From the cell containing the given text, extract its center point as (x, y) coordinate. 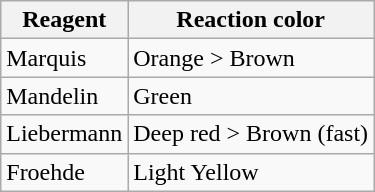
Froehde (64, 172)
Liebermann (64, 134)
Marquis (64, 58)
Mandelin (64, 96)
Orange > Brown (251, 58)
Deep red > Brown (fast) (251, 134)
Green (251, 96)
Reaction color (251, 20)
Light Yellow (251, 172)
Reagent (64, 20)
